Scan for the cell matching the given text and deliver its [X, Y] coordinate at center. 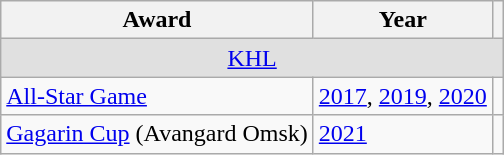
2017, 2019, 2020 [402, 96]
2021 [402, 134]
KHL [252, 58]
All-Star Game [158, 96]
Year [402, 20]
Gagarin Cup (Avangard Omsk) [158, 134]
Award [158, 20]
